Capture the cell that displays the provided text and extract its [x, y] central coordinate. 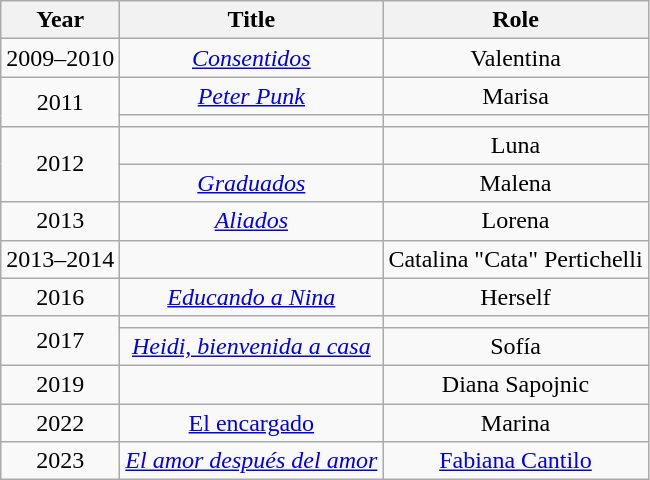
2009–2010 [60, 58]
Consentidos [252, 58]
Marisa [516, 96]
El encargado [252, 423]
2022 [60, 423]
Year [60, 20]
Peter Punk [252, 96]
2023 [60, 461]
Lorena [516, 221]
Luna [516, 145]
Graduados [252, 183]
Diana Sapojnic [516, 384]
Marina [516, 423]
Fabiana Cantilo [516, 461]
Educando a Nina [252, 297]
2019 [60, 384]
Role [516, 20]
2011 [60, 102]
2012 [60, 164]
Aliados [252, 221]
Valentina [516, 58]
Herself [516, 297]
2016 [60, 297]
Catalina "Cata" Pertichelli [516, 259]
Malena [516, 183]
Title [252, 20]
2017 [60, 340]
Heidi, bienvenida a casa [252, 346]
El amor después del amor [252, 461]
2013–2014 [60, 259]
Sofía [516, 346]
2013 [60, 221]
